Pinpoint the cell where the given text exists, returning its [x, y] midpoint coordinate. 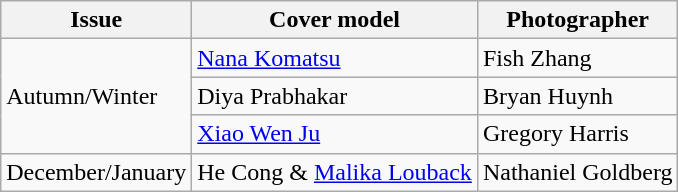
He Cong & Malika Louback [335, 172]
Cover model [335, 20]
December/January [96, 172]
Gregory Harris [578, 134]
Autumn/Winter [96, 96]
Nana Komatsu [335, 58]
Nathaniel Goldberg [578, 172]
Fish Zhang [578, 58]
Photographer [578, 20]
Diya Prabhakar [335, 96]
Bryan Huynh [578, 96]
Issue [96, 20]
Xiao Wen Ju [335, 134]
